Return [x, y] of the center of cell containing provided text 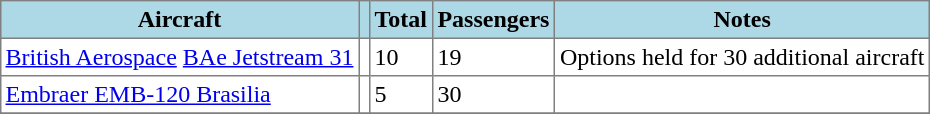
British Aerospace BAe Jetstream 31 [179, 57]
Passengers [493, 20]
Aircraft [179, 20]
Notes [742, 20]
19 [493, 57]
30 [493, 95]
Total [400, 20]
5 [400, 95]
Embraer EMB-120 Brasilia [179, 95]
10 [400, 57]
Options held for 30 additional aircraft [742, 57]
